Search for the cell housing the specified text and yield its [X, Y] center coordinate. 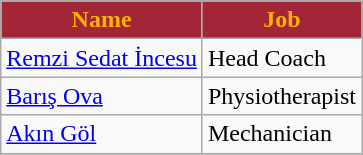
Name [102, 20]
Physiotherapist [282, 96]
Barış Ova [102, 96]
Akın Göl [102, 134]
Mechanician [282, 134]
Job [282, 20]
Remzi Sedat İncesu [102, 58]
Head Coach [282, 58]
